From the cell containing the given text, extract its center point as (X, Y) coordinate. 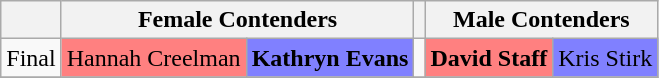
Final (31, 58)
David Staff (489, 58)
Kathryn Evans (330, 58)
Female Contenders (238, 20)
Hannah Creelman (154, 58)
Kris Stirk (606, 58)
Male Contenders (542, 20)
